Return [x, y] of the center of cell containing provided text 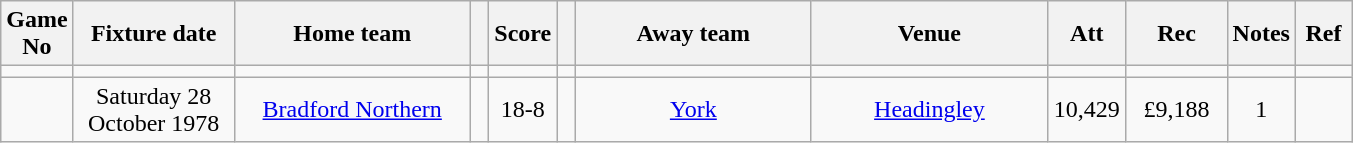
Att [1086, 34]
Notes [1261, 34]
Saturday 28 October 1978 [154, 110]
10,429 [1086, 110]
Away team [693, 34]
Score [523, 34]
£9,188 [1176, 110]
Rec [1176, 34]
Game No [37, 34]
Fixture date [154, 34]
Headingley [929, 110]
1 [1261, 110]
18-8 [523, 110]
Home team [352, 34]
Ref [1323, 34]
Bradford Northern [352, 110]
Venue [929, 34]
York [693, 110]
